From the cell containing the given text, extract its center point as (x, y) coordinate. 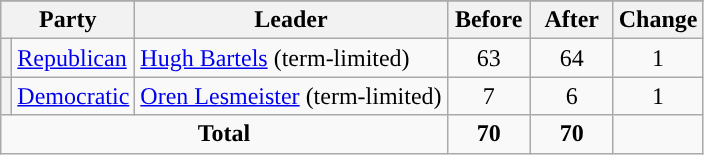
Democratic (74, 96)
63 (488, 58)
6 (572, 96)
7 (488, 96)
Party (68, 20)
After (572, 20)
64 (572, 58)
Change (658, 20)
Hugh Bartels (term-limited) (291, 58)
Leader (291, 20)
Republican (74, 58)
Before (488, 20)
Total (224, 134)
Oren Lesmeister (term-limited) (291, 96)
